Provide the (x, y) coordinate of the cell's center where the given text is located.  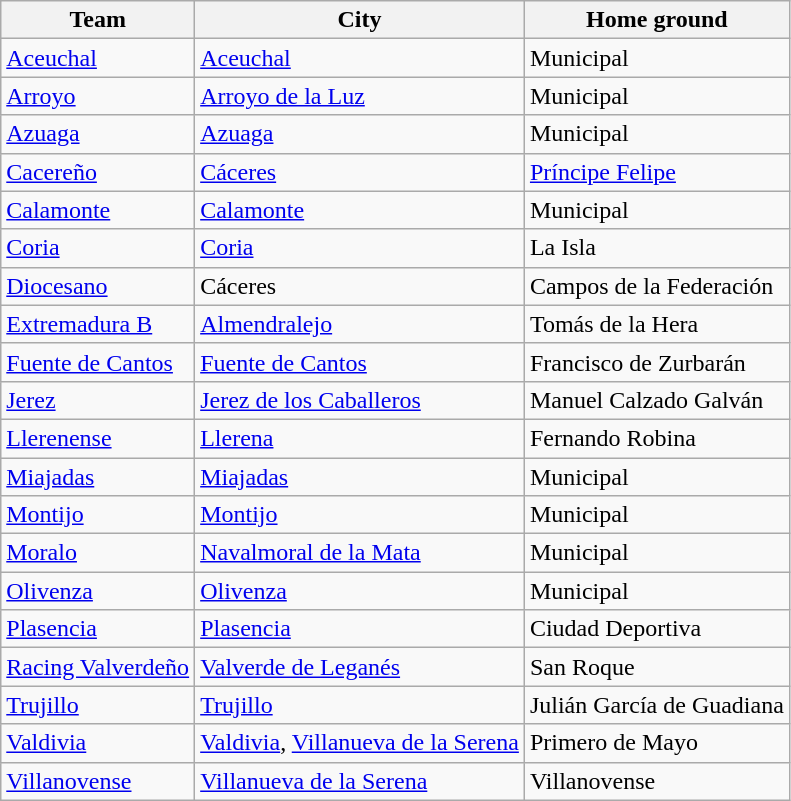
Diocesano (98, 286)
Extremadura B (98, 324)
Primero de Mayo (656, 743)
La Isla (656, 248)
Llerenense (98, 438)
Jerez (98, 400)
Ciudad Deportiva (656, 629)
Arroyo de la Luz (360, 96)
Francisco de Zurbarán (656, 362)
Valdivia, Villanueva de la Serena (360, 743)
Villanueva de la Serena (360, 781)
Valdivia (98, 743)
City (360, 20)
Team (98, 20)
Almendralejo (360, 324)
Campos de la Federación (656, 286)
Home ground (656, 20)
Navalmoral de la Mata (360, 553)
Príncipe Felipe (656, 172)
Fernando Robina (656, 438)
Tomás de la Hera (656, 324)
Moralo (98, 553)
San Roque (656, 667)
Manuel Calzado Galván (656, 400)
Cacereño (98, 172)
Julián García de Guadiana (656, 705)
Llerena (360, 438)
Racing Valverdeño (98, 667)
Arroyo (98, 96)
Valverde de Leganés (360, 667)
Jerez de los Caballeros (360, 400)
